Pinpoint the cell where the given text exists, returning its (X, Y) midpoint coordinate. 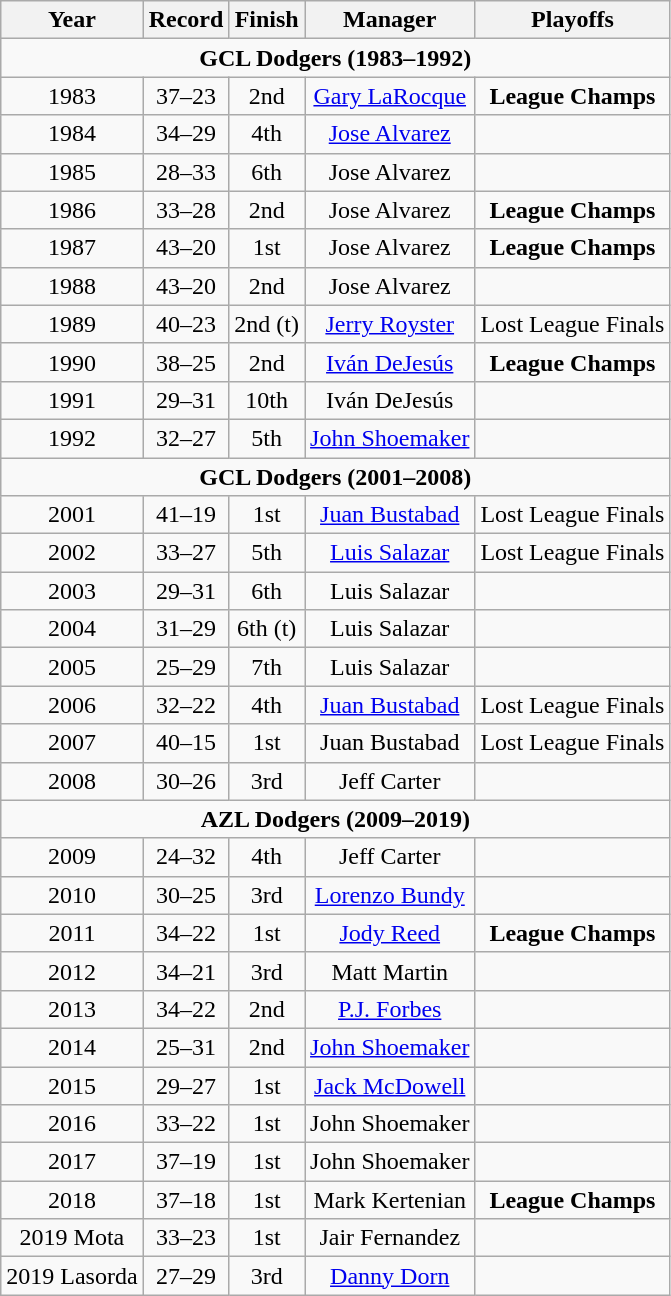
1983 (72, 96)
2007 (72, 743)
1984 (72, 134)
2012 (72, 971)
32–27 (186, 438)
10th (267, 400)
1987 (72, 248)
1988 (72, 286)
Playoffs (572, 20)
Jerry Royster (390, 324)
37–18 (186, 1200)
40–15 (186, 743)
2013 (72, 1009)
2016 (72, 1124)
2001 (72, 515)
30–25 (186, 895)
37–19 (186, 1162)
30–26 (186, 781)
Jody Reed (390, 933)
6th (t) (267, 629)
2018 (72, 1200)
1989 (72, 324)
2014 (72, 1047)
37–23 (186, 96)
2006 (72, 705)
Record (186, 20)
24–32 (186, 857)
28–33 (186, 172)
Finish (267, 20)
GCL Dodgers (2001–2008) (336, 477)
Manager (390, 20)
1991 (72, 400)
Danny Dorn (390, 1276)
2003 (72, 591)
34–21 (186, 971)
38–25 (186, 362)
2005 (72, 667)
25–29 (186, 667)
Jack McDowell (390, 1085)
GCL Dodgers (1983–1992) (336, 58)
2nd (t) (267, 324)
41–19 (186, 515)
Mark Kertenian (390, 1200)
Matt Martin (390, 971)
34–29 (186, 134)
27–29 (186, 1276)
2011 (72, 933)
Year (72, 20)
33–22 (186, 1124)
31–29 (186, 629)
Jair Fernandez (390, 1238)
40–23 (186, 324)
P.J. Forbes (390, 1009)
1985 (72, 172)
2002 (72, 553)
25–31 (186, 1047)
1990 (72, 362)
Lorenzo Bundy (390, 895)
2010 (72, 895)
2004 (72, 629)
33–23 (186, 1238)
32–22 (186, 705)
Gary LaRocque (390, 96)
1986 (72, 210)
2015 (72, 1085)
2019 Lasorda (72, 1276)
33–27 (186, 553)
2019 Mota (72, 1238)
2009 (72, 857)
1992 (72, 438)
2017 (72, 1162)
2008 (72, 781)
33–28 (186, 210)
AZL Dodgers (2009–2019) (336, 819)
7th (267, 667)
29–27 (186, 1085)
